For the text-containing cell, return its midpoint in (X, Y) coordinate format. 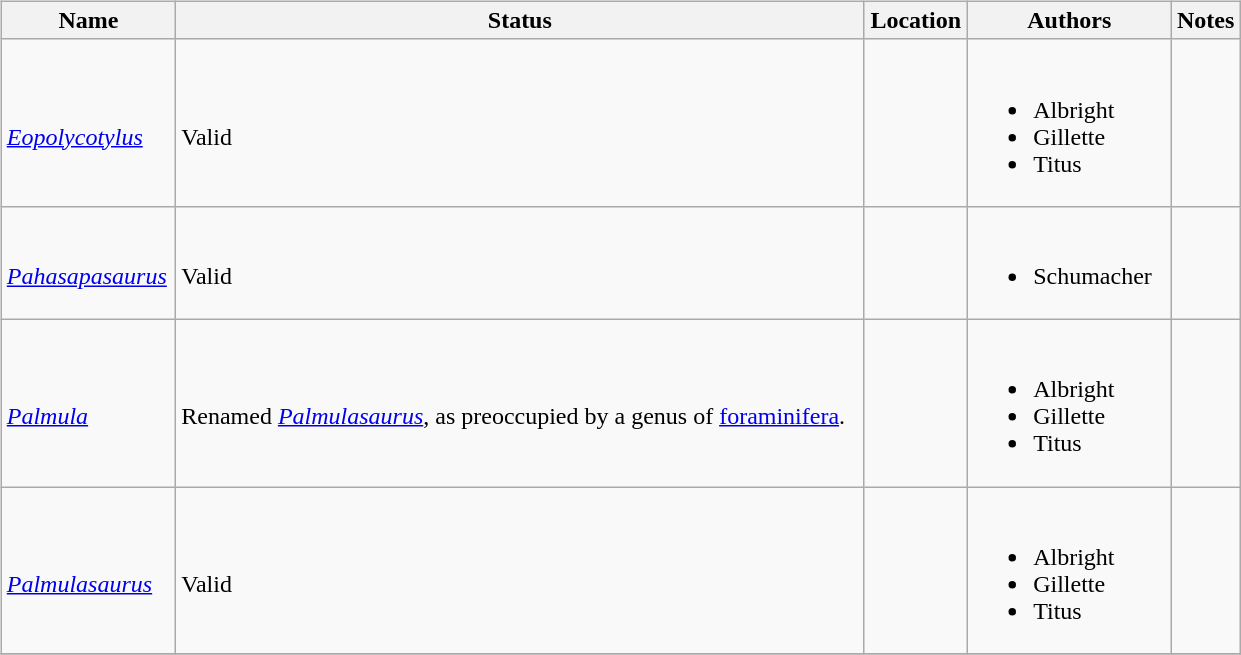
Authors (1070, 20)
Eopolycotylus (88, 122)
Name (88, 20)
Pahasapasaurus (88, 262)
Schumacher (1064, 262)
Palmula (88, 402)
Status (520, 20)
Palmulasaurus (88, 570)
Notes (1206, 20)
Renamed Palmulasaurus, as preoccupied by a genus of foraminifera. (520, 402)
Location (916, 20)
